Search for the cell housing the specified text and yield its [X, Y] center coordinate. 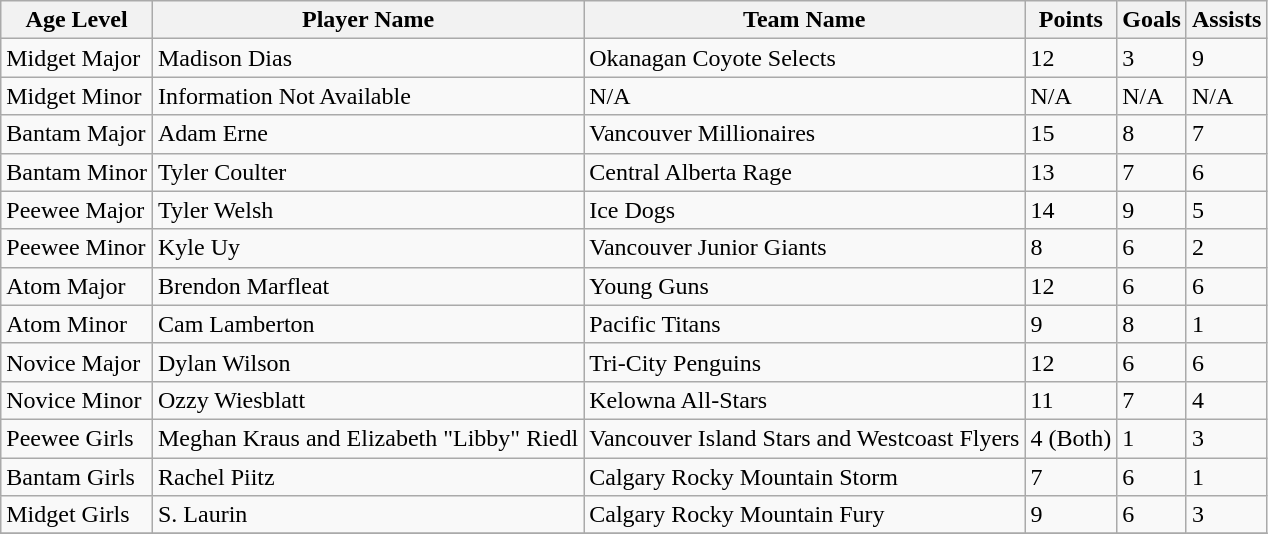
Meghan Kraus and Elizabeth "Libby" Riedl [368, 438]
Vancouver Island Stars and Westcoast Flyers [804, 438]
Ice Dogs [804, 210]
Cam Lamberton [368, 324]
14 [1071, 210]
Pacific Titans [804, 324]
Points [1071, 20]
Madison Dias [368, 58]
Novice Minor [77, 400]
Kyle Uy [368, 248]
2 [1226, 248]
Tri-City Penguins [804, 362]
Adam Erne [368, 134]
Midget Minor [77, 96]
Tyler Coulter [368, 172]
Kelowna All-Stars [804, 400]
15 [1071, 134]
Vancouver Millionaires [804, 134]
5 [1226, 210]
Information Not Available [368, 96]
Okanagan Coyote Selects [804, 58]
Atom Major [77, 286]
Tyler Welsh [368, 210]
Calgary Rocky Mountain Fury [804, 515]
Peewee Major [77, 210]
Assists [1226, 20]
Brendon Marfleat [368, 286]
Ozzy Wiesblatt [368, 400]
Young Guns [804, 286]
13 [1071, 172]
Bantam Major [77, 134]
Midget Girls [77, 515]
Calgary Rocky Mountain Storm [804, 477]
Bantam Girls [77, 477]
Rachel Piitz [368, 477]
4 (Both) [1071, 438]
Goals [1152, 20]
4 [1226, 400]
Novice Major [77, 362]
Bantam Minor [77, 172]
Age Level [77, 20]
11 [1071, 400]
Midget Major [77, 58]
Team Name [804, 20]
Dylan Wilson [368, 362]
Peewee Girls [77, 438]
Atom Minor [77, 324]
Central Alberta Rage [804, 172]
Vancouver Junior Giants [804, 248]
S. Laurin [368, 515]
Peewee Minor [77, 248]
Player Name [368, 20]
